Scan for the cell matching the given text and deliver its (x, y) coordinate at center. 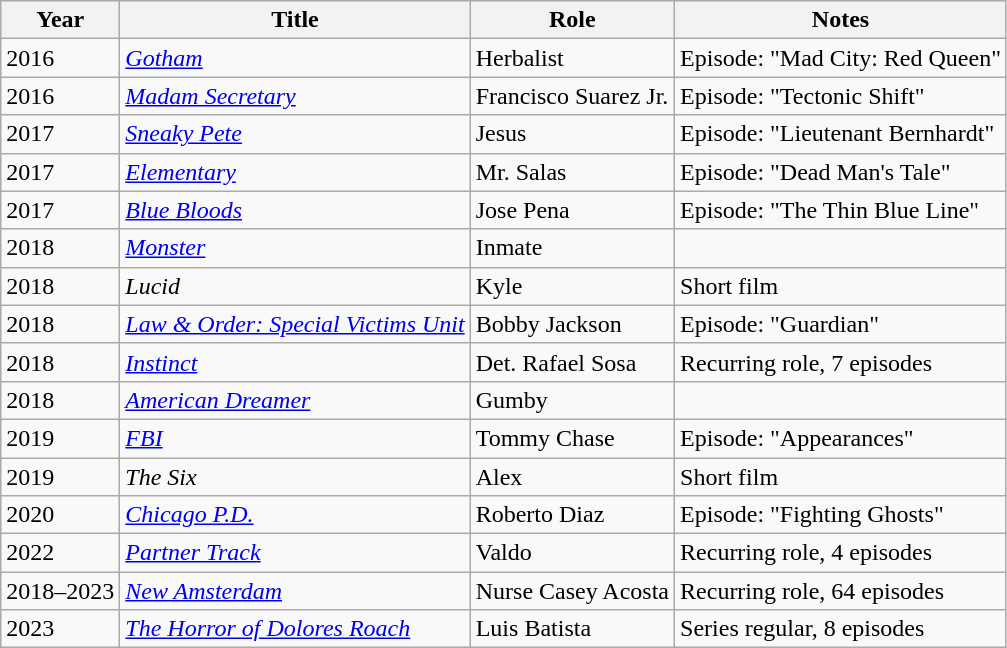
Monster (295, 248)
Roberto Diaz (572, 515)
Gumby (572, 400)
Madam Secretary (295, 96)
Notes (841, 20)
2022 (60, 553)
Law & Order: Special Victims Unit (295, 324)
Nurse Casey Acosta (572, 591)
Francisco Suarez Jr. (572, 96)
Det. Rafael Sosa (572, 362)
Episode: "Appearances" (841, 438)
Title (295, 20)
Mr. Salas (572, 172)
2023 (60, 629)
Episode: "Tectonic Shift" (841, 96)
Series regular, 8 episodes (841, 629)
Bobby Jackson (572, 324)
Gotham (295, 58)
Luis Batista (572, 629)
Recurring role, 4 episodes (841, 553)
The Six (295, 477)
Alex (572, 477)
Chicago P.D. (295, 515)
Episode: "Mad City: Red Queen" (841, 58)
Year (60, 20)
Role (572, 20)
Episode: "Dead Man's Tale" (841, 172)
Episode: "Lieutenant Bernhardt" (841, 134)
Elementary (295, 172)
Valdo (572, 553)
2020 (60, 515)
Episode: "The Thin Blue Line" (841, 210)
Lucid (295, 286)
2018–2023 (60, 591)
Tommy Chase (572, 438)
Inmate (572, 248)
Recurring role, 64 episodes (841, 591)
American Dreamer (295, 400)
New Amsterdam (295, 591)
Kyle (572, 286)
Jesus (572, 134)
Sneaky Pete (295, 134)
FBI (295, 438)
Instinct (295, 362)
The Horror of Dolores Roach (295, 629)
Blue Bloods (295, 210)
Episode: "Fighting Ghosts" (841, 515)
Recurring role, 7 episodes (841, 362)
Jose Pena (572, 210)
Partner Track (295, 553)
Herbalist (572, 58)
Episode: "Guardian" (841, 324)
